For the text-containing cell, return its midpoint in [X, Y] coordinate format. 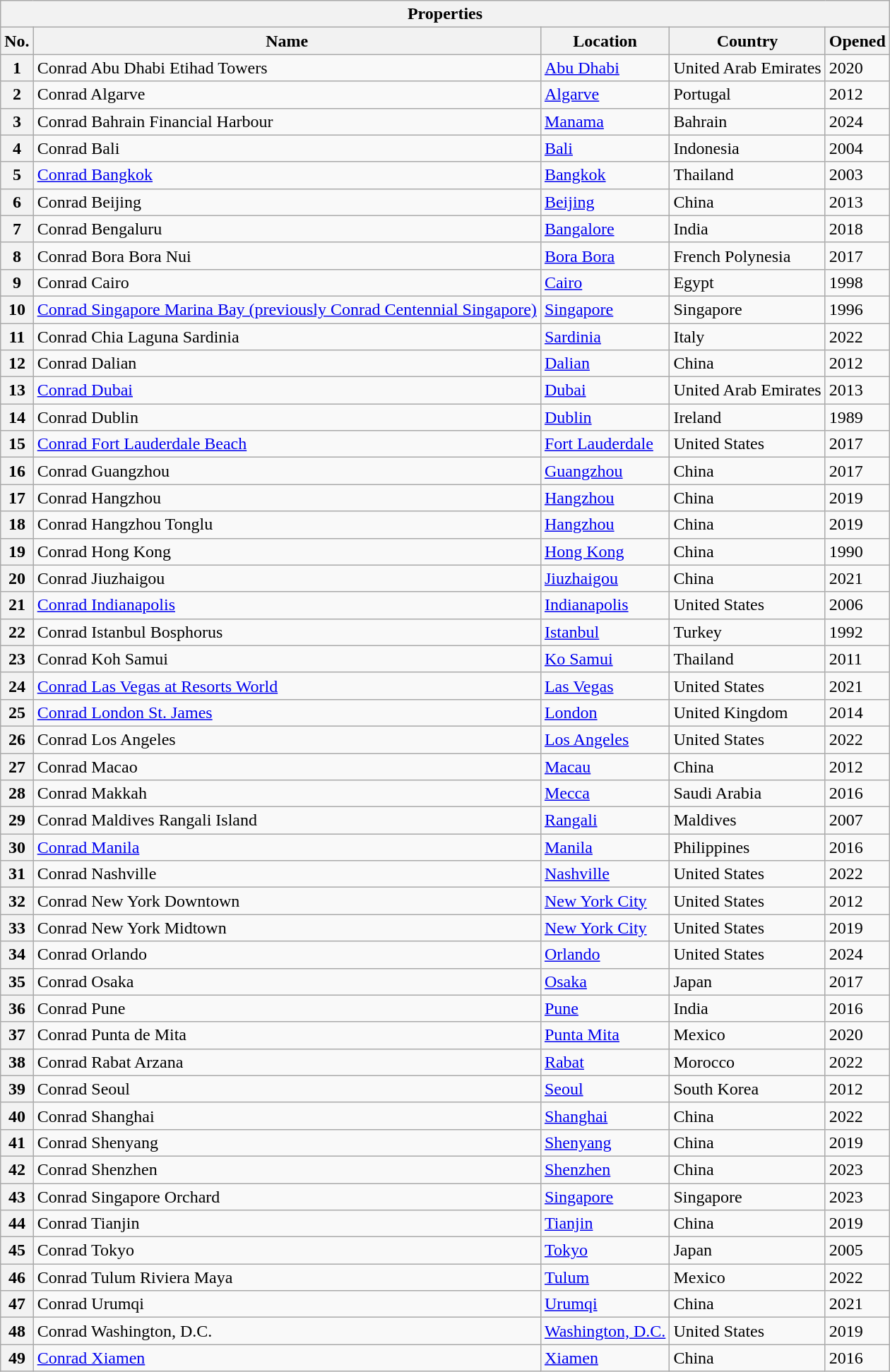
2 [17, 95]
1992 [858, 632]
Opened [858, 41]
44 [17, 1224]
6 [17, 202]
No. [17, 41]
Ireland [747, 417]
Conrad Xiamen [287, 1358]
38 [17, 1062]
16 [17, 471]
Tulum [605, 1277]
Urumqi [605, 1304]
Indianapolis [605, 605]
Jiuzhaigou [605, 578]
41 [17, 1143]
Conrad Shenyang [287, 1143]
3 [17, 121]
Conrad Beijing [287, 202]
Conrad Punta de Mita [287, 1035]
Cairo [605, 282]
Conrad Bahrain Financial Harbour [287, 121]
11 [17, 337]
Macau [605, 766]
Shenyang [605, 1143]
2006 [858, 605]
1996 [858, 309]
Conrad Singapore Orchard [287, 1197]
43 [17, 1197]
42 [17, 1169]
Bali [605, 148]
18 [17, 525]
39 [17, 1089]
Osaka [605, 982]
7 [17, 229]
26 [17, 739]
45 [17, 1251]
Xiamen [605, 1358]
Mecca [605, 794]
Conrad Washington, D.C. [287, 1331]
United Kingdom [747, 712]
Ko Samui [605, 659]
27 [17, 766]
2011 [858, 659]
Country [747, 41]
Conrad Macao [287, 766]
Conrad Los Angeles [287, 739]
Conrad Fort Lauderdale Beach [287, 444]
Bangalore [605, 229]
Saudi Arabia [747, 794]
Pune [605, 1008]
Conrad Orlando [287, 955]
Conrad Guangzhou [287, 471]
Morocco [747, 1062]
24 [17, 686]
Tianjin [605, 1224]
London [605, 712]
Conrad Las Vegas at Resorts World [287, 686]
Conrad Cairo [287, 282]
Los Angeles [605, 739]
Conrad Seoul [287, 1089]
Conrad Osaka [287, 982]
Conrad Hangzhou [287, 498]
2018 [858, 229]
13 [17, 390]
17 [17, 498]
Washington, D.C. [605, 1331]
31 [17, 874]
8 [17, 256]
Tokyo [605, 1251]
Bora Bora [605, 256]
33 [17, 928]
21 [17, 605]
49 [17, 1358]
South Korea [747, 1089]
Conrad Indianapolis [287, 605]
Hong Kong [605, 551]
4 [17, 148]
Philippines [747, 847]
Conrad New York Midtown [287, 928]
Italy [747, 337]
Maldives [747, 821]
Beijing [605, 202]
Las Vegas [605, 686]
Conrad Tianjin [287, 1224]
15 [17, 444]
Conrad Manila [287, 847]
Conrad Bali [287, 148]
Dalian [605, 364]
Algarve [605, 95]
Manila [605, 847]
Conrad Dalian [287, 364]
Shanghai [605, 1116]
Conrad Dublin [287, 417]
34 [17, 955]
Fort Lauderdale [605, 444]
32 [17, 901]
Bahrain [747, 121]
Conrad Bangkok [287, 175]
Conrad Koh Samui [287, 659]
12 [17, 364]
1998 [858, 282]
Conrad Abu Dhabi Etihad Towers [287, 68]
Shenzhen [605, 1169]
Manama [605, 121]
Conrad Algarve [287, 95]
Istanbul [605, 632]
Sardinia [605, 337]
Location [605, 41]
48 [17, 1331]
29 [17, 821]
Conrad Singapore Marina Bay (previously Conrad Centennial Singapore) [287, 309]
Abu Dhabi [605, 68]
37 [17, 1035]
Rabat [605, 1062]
Dublin [605, 417]
Dubai [605, 390]
1 [17, 68]
19 [17, 551]
Name [287, 41]
47 [17, 1304]
Conrad New York Downtown [287, 901]
Conrad Bora Bora Nui [287, 256]
30 [17, 847]
Conrad Maldives Rangali Island [287, 821]
1990 [858, 551]
36 [17, 1008]
Bangkok [605, 175]
Conrad Bengaluru [287, 229]
22 [17, 632]
Conrad Chia Laguna Sardinia [287, 337]
Conrad Jiuzhaigou [287, 578]
2005 [858, 1251]
Conrad Makkah [287, 794]
23 [17, 659]
46 [17, 1277]
40 [17, 1116]
Portugal [747, 95]
Conrad Hangzhou Tonglu [287, 525]
14 [17, 417]
2003 [858, 175]
Conrad Tulum Riviera Maya [287, 1277]
Conrad Hong Kong [287, 551]
Punta Mita [605, 1035]
9 [17, 282]
French Polynesia [747, 256]
Conrad Pune [287, 1008]
Egypt [747, 282]
Seoul [605, 1089]
Guangzhou [605, 471]
Conrad Dubai [287, 390]
Conrad Urumqi [287, 1304]
Conrad Rabat Arzana [287, 1062]
Conrad Shenzhen [287, 1169]
20 [17, 578]
Nashville [605, 874]
Conrad Nashville [287, 874]
Turkey [747, 632]
35 [17, 982]
Conrad Shanghai [287, 1116]
Conrad Tokyo [287, 1251]
Conrad Istanbul Bosphorus [287, 632]
Rangali [605, 821]
Conrad London St. James [287, 712]
28 [17, 794]
Indonesia [747, 148]
10 [17, 309]
2014 [858, 712]
1989 [858, 417]
25 [17, 712]
5 [17, 175]
Properties [445, 14]
2004 [858, 148]
2007 [858, 821]
Orlando [605, 955]
